From the cell containing the given text, extract its center point as [x, y] coordinate. 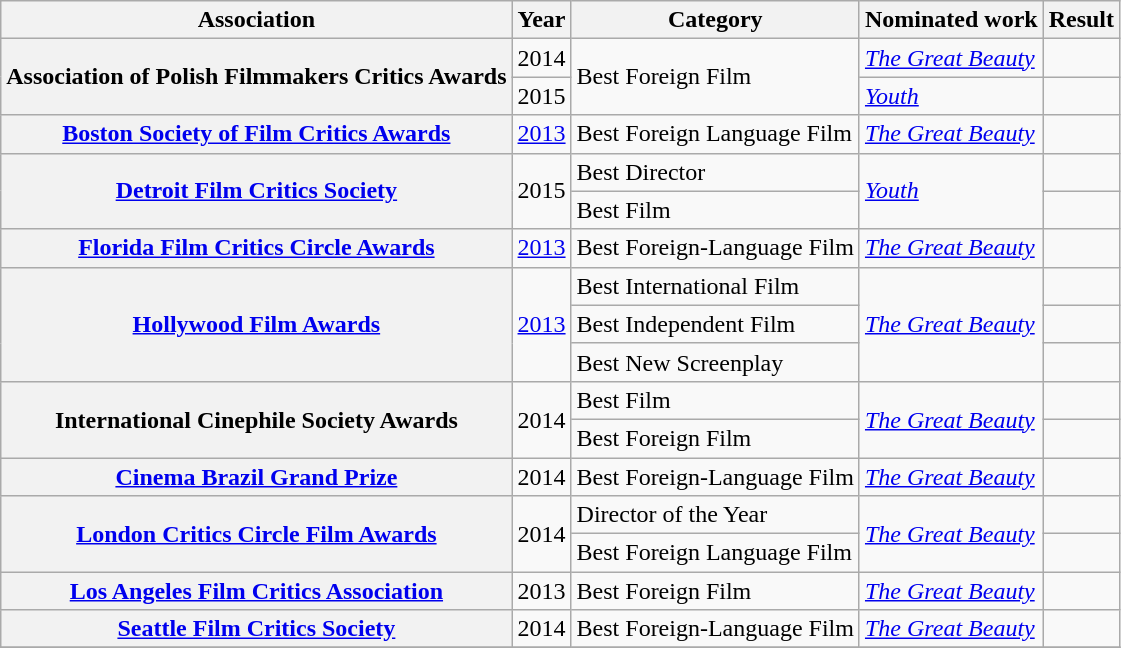
Association of Polish Filmmakers Critics Awards [256, 77]
Result [1081, 20]
Category [715, 20]
Boston Society of Film Critics Awards [256, 134]
Hollywood Film Awards [256, 324]
London Critics Circle Film Awards [256, 534]
Best Independent Film [715, 324]
Los Angeles Film Critics Association [256, 591]
Association [256, 20]
Best Director [715, 172]
Florida Film Critics Circle Awards [256, 248]
Nominated work [951, 20]
International Cinephile Society Awards [256, 419]
Year [542, 20]
Seattle Film Critics Society [256, 629]
Best New Screenplay [715, 362]
Director of the Year [715, 515]
Best International Film [715, 286]
Cinema Brazil Grand Prize [256, 477]
Detroit Film Critics Society [256, 191]
